From the cell containing the given text, extract its center point as [x, y] coordinate. 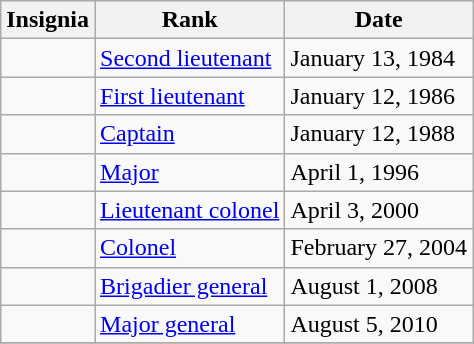
Second lieutenant [190, 58]
April 3, 2000 [379, 210]
Rank [190, 20]
Captain [190, 134]
January 12, 1988 [379, 134]
January 13, 1984 [379, 58]
Major [190, 172]
First lieutenant [190, 96]
Insignia [48, 20]
Major general [190, 324]
February 27, 2004 [379, 248]
Colonel [190, 248]
January 12, 1986 [379, 96]
Brigadier general [190, 286]
Date [379, 20]
April 1, 1996 [379, 172]
Lieutenant colonel [190, 210]
August 1, 2008 [379, 286]
August 5, 2010 [379, 324]
